Capture the cell that displays the provided text and extract its (X, Y) central coordinate. 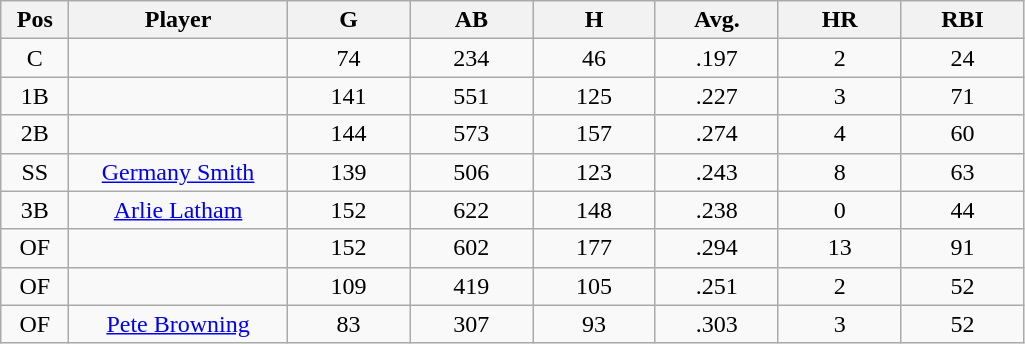
63 (962, 172)
Player (178, 20)
71 (962, 96)
C (35, 58)
RBI (962, 20)
234 (472, 58)
.197 (716, 58)
83 (348, 324)
.294 (716, 248)
8 (840, 172)
HR (840, 20)
Avg. (716, 20)
Germany Smith (178, 172)
93 (594, 324)
G (348, 20)
3B (35, 210)
506 (472, 172)
AB (472, 20)
573 (472, 134)
.303 (716, 324)
123 (594, 172)
551 (472, 96)
Pete Browning (178, 324)
Arlie Latham (178, 210)
2B (35, 134)
307 (472, 324)
125 (594, 96)
44 (962, 210)
91 (962, 248)
Pos (35, 20)
.243 (716, 172)
0 (840, 210)
H (594, 20)
.238 (716, 210)
13 (840, 248)
419 (472, 286)
.274 (716, 134)
1B (35, 96)
.227 (716, 96)
139 (348, 172)
157 (594, 134)
60 (962, 134)
148 (594, 210)
602 (472, 248)
141 (348, 96)
144 (348, 134)
SS (35, 172)
24 (962, 58)
74 (348, 58)
177 (594, 248)
109 (348, 286)
105 (594, 286)
46 (594, 58)
622 (472, 210)
4 (840, 134)
.251 (716, 286)
